Detect which cell encompasses the target text, then output its (X, Y) center coordinate. 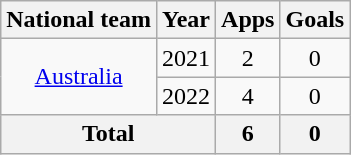
Total (108, 134)
Goals (315, 20)
4 (248, 96)
Apps (248, 20)
6 (248, 134)
2 (248, 58)
Year (186, 20)
2021 (186, 58)
Australia (79, 77)
2022 (186, 96)
National team (79, 20)
